Search for the cell housing the specified text and yield its (X, Y) center coordinate. 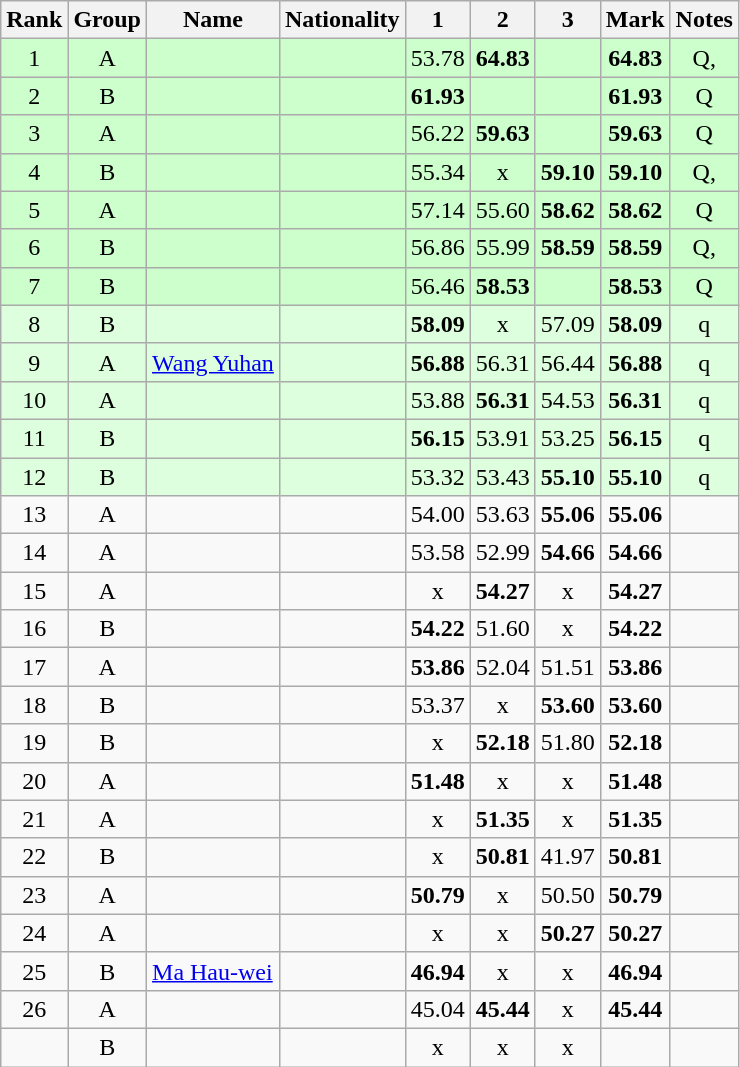
56.22 (438, 134)
56.44 (568, 362)
Ma Hau-wei (214, 971)
12 (34, 477)
52.99 (502, 553)
4 (34, 172)
11 (34, 438)
56.86 (438, 248)
22 (34, 857)
26 (34, 1009)
53.25 (568, 438)
20 (34, 781)
15 (34, 591)
19 (34, 743)
55.99 (502, 248)
51.51 (568, 667)
14 (34, 553)
Mark (635, 20)
53.63 (502, 515)
56.46 (438, 286)
6 (34, 248)
54.53 (568, 400)
Rank (34, 20)
21 (34, 819)
Nationality (342, 20)
53.58 (438, 553)
10 (34, 400)
8 (34, 324)
51.60 (502, 629)
17 (34, 667)
54.00 (438, 515)
45.04 (438, 1009)
24 (34, 933)
53.37 (438, 705)
Notes (704, 20)
53.32 (438, 477)
7 (34, 286)
5 (34, 210)
16 (34, 629)
13 (34, 515)
Name (214, 20)
9 (34, 362)
53.43 (502, 477)
57.14 (438, 210)
53.88 (438, 400)
50.50 (568, 895)
53.91 (502, 438)
57.09 (568, 324)
51.80 (568, 743)
23 (34, 895)
18 (34, 705)
52.04 (502, 667)
53.78 (438, 58)
55.60 (502, 210)
55.34 (438, 172)
Wang Yuhan (214, 362)
41.97 (568, 857)
25 (34, 971)
Group (108, 20)
